Find where the given text appears and provide that cell's center as (X, Y) coordinate. 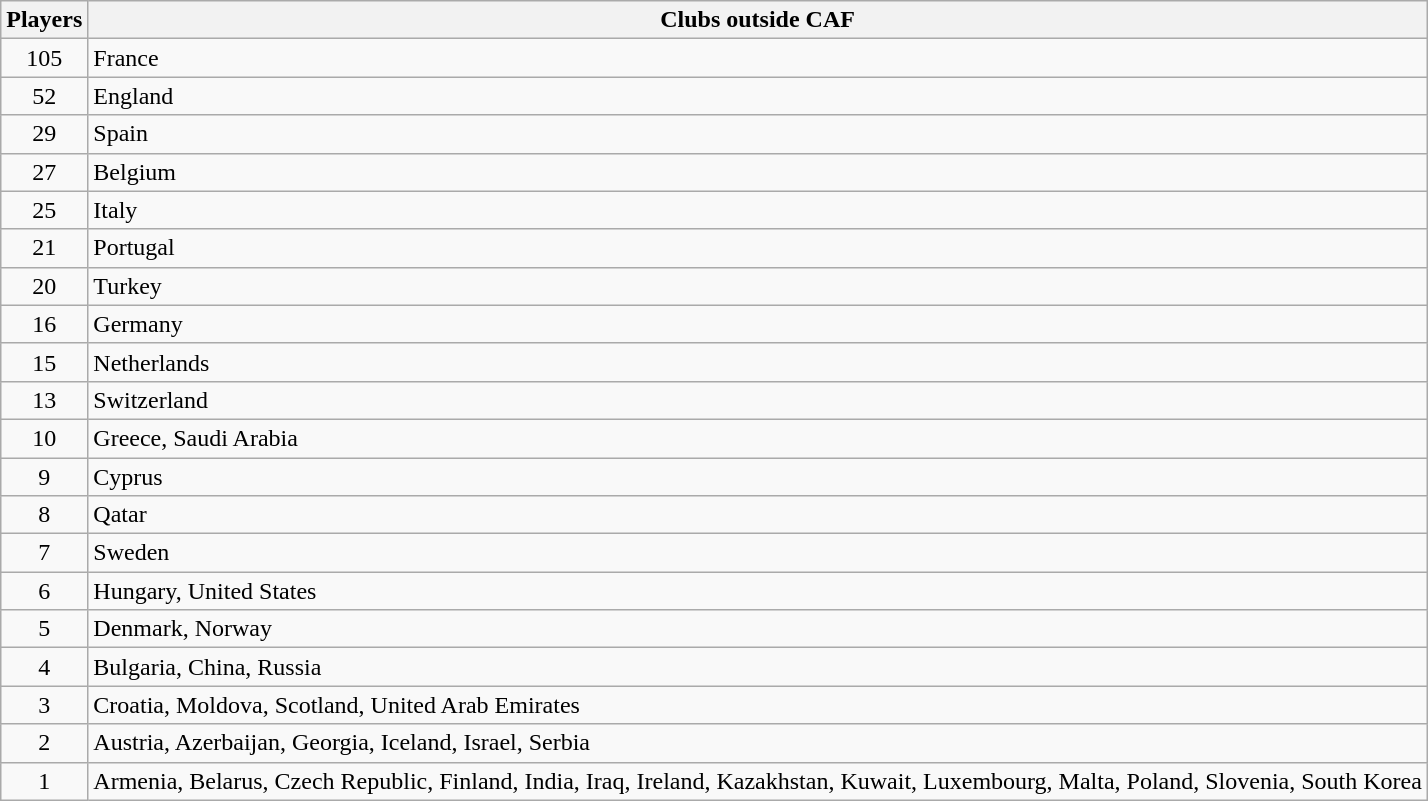
Croatia, Moldova, Scotland, United Arab Emirates (758, 705)
2 (44, 743)
Denmark, Norway (758, 629)
10 (44, 438)
52 (44, 96)
5 (44, 629)
Austria, Azerbaijan, Georgia, Iceland, Israel, Serbia (758, 743)
21 (44, 248)
8 (44, 515)
7 (44, 553)
1 (44, 781)
27 (44, 172)
Turkey (758, 286)
20 (44, 286)
Cyprus (758, 477)
Greece, Saudi Arabia (758, 438)
15 (44, 362)
9 (44, 477)
Portugal (758, 248)
25 (44, 210)
Armenia, Belarus, Czech Republic, Finland, India, Iraq, Ireland, Kazakhstan, Kuwait, Luxembourg, Malta, Poland, Slovenia, South Korea (758, 781)
France (758, 58)
6 (44, 591)
105 (44, 58)
Germany (758, 324)
Hungary, United States (758, 591)
Clubs outside CAF (758, 20)
Qatar (758, 515)
13 (44, 400)
4 (44, 667)
England (758, 96)
29 (44, 134)
Spain (758, 134)
3 (44, 705)
Bulgaria, China, Russia (758, 667)
Switzerland (758, 400)
Belgium (758, 172)
Sweden (758, 553)
Italy (758, 210)
Netherlands (758, 362)
Players (44, 20)
16 (44, 324)
